Find where the given text appears and provide that cell's center as [X, Y] coordinate. 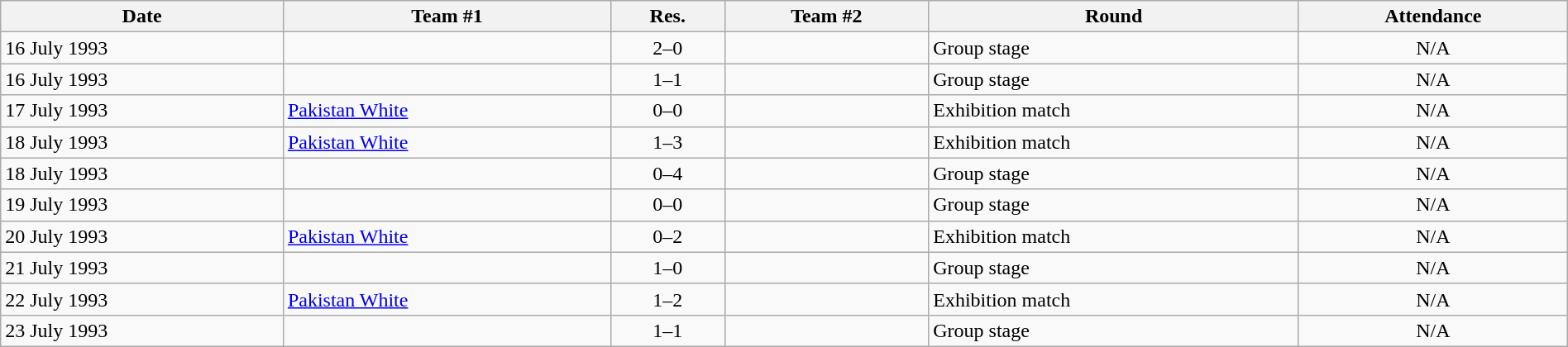
Team #1 [447, 17]
1–2 [667, 299]
2–0 [667, 48]
19 July 1993 [142, 205]
Round [1114, 17]
Res. [667, 17]
22 July 1993 [142, 299]
Attendance [1432, 17]
17 July 1993 [142, 111]
23 July 1993 [142, 330]
0–2 [667, 236]
1–3 [667, 142]
Date [142, 17]
1–0 [667, 268]
21 July 1993 [142, 268]
20 July 1993 [142, 236]
0–4 [667, 173]
Team #2 [827, 17]
